Identify which cell holds the provided text, then report its [x, y] central coordinate. 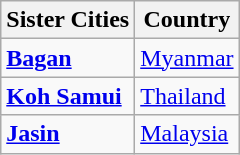
Malaysia [187, 134]
Thailand [187, 96]
Bagan [68, 58]
Sister Cities [68, 20]
Myanmar [187, 58]
Jasin [68, 134]
Country [187, 20]
Koh Samui [68, 96]
